Search for the cell housing the specified text and yield its [X, Y] center coordinate. 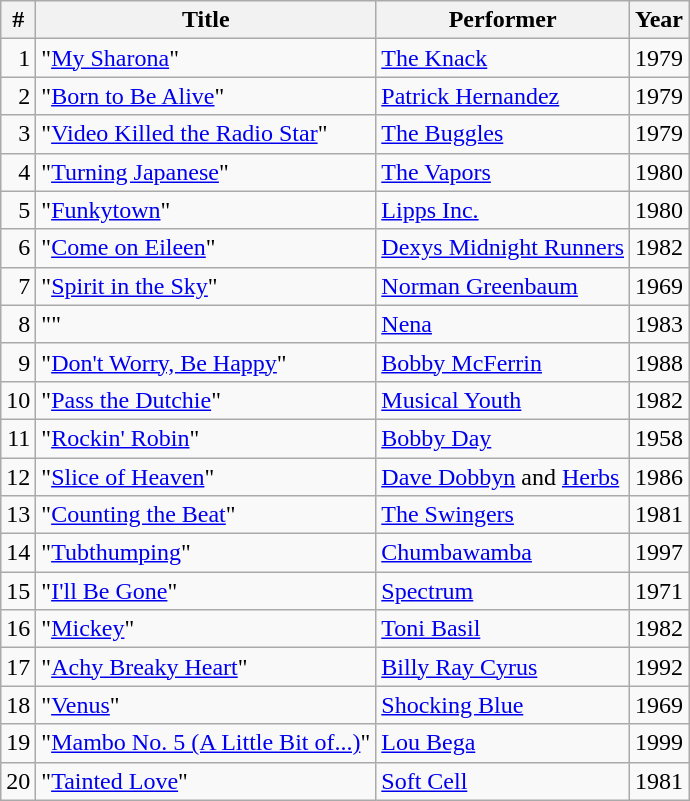
"Funkytown" [206, 210]
Patrick Hernandez [503, 96]
"Tubthumping" [206, 553]
5 [18, 210]
18 [18, 705]
"Don't Worry, Be Happy" [206, 362]
Performer [503, 20]
Musical Youth [503, 400]
3 [18, 134]
"My Sharona" [206, 58]
1988 [660, 362]
Billy Ray Cyrus [503, 667]
"Achy Breaky Heart" [206, 667]
"Spirit in the Sky" [206, 286]
"Video Killed the Radio Star" [206, 134]
Lipps Inc. [503, 210]
8 [18, 324]
The Swingers [503, 515]
7 [18, 286]
6 [18, 248]
"Mambo No. 5 (A Little Bit of...)" [206, 743]
16 [18, 629]
Nena [503, 324]
"Counting the Beat" [206, 515]
Toni Basil [503, 629]
9 [18, 362]
Soft Cell [503, 781]
The Vapors [503, 172]
4 [18, 172]
1983 [660, 324]
Bobby McFerrin [503, 362]
15 [18, 591]
Dexys Midnight Runners [503, 248]
The Buggles [503, 134]
# [18, 20]
Shocking Blue [503, 705]
2 [18, 96]
The Knack [503, 58]
1986 [660, 477]
"Mickey" [206, 629]
1971 [660, 591]
Lou Bega [503, 743]
1 [18, 58]
1997 [660, 553]
"Rockin' Robin" [206, 438]
Chumbawamba [503, 553]
10 [18, 400]
"Venus" [206, 705]
1992 [660, 667]
"I'll Be Gone" [206, 591]
14 [18, 553]
Dave Dobbyn and Herbs [503, 477]
Spectrum [503, 591]
Title [206, 20]
"Slice of Heaven" [206, 477]
12 [18, 477]
17 [18, 667]
Norman Greenbaum [503, 286]
11 [18, 438]
"Turning Japanese" [206, 172]
1999 [660, 743]
"Come on Eileen" [206, 248]
"Born to Be Alive" [206, 96]
1958 [660, 438]
19 [18, 743]
"" [206, 324]
"Pass the Dutchie" [206, 400]
Bobby Day [503, 438]
"Tainted Love" [206, 781]
Year [660, 20]
20 [18, 781]
13 [18, 515]
